Provide the [X, Y] coordinate of the cell's center where the given text is located.  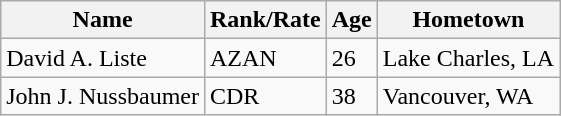
David A. Liste [103, 58]
Vancouver, WA [468, 96]
CDR [265, 96]
Hometown [468, 20]
26 [352, 58]
Lake Charles, LA [468, 58]
Age [352, 20]
Name [103, 20]
John J. Nussbaumer [103, 96]
Rank/Rate [265, 20]
38 [352, 96]
AZAN [265, 58]
